Return the [X, Y] coordinate for the center point of the cell that contains the specified text.  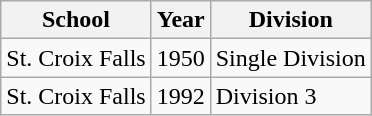
School [76, 20]
Year [180, 20]
Single Division [290, 58]
Division [290, 20]
1950 [180, 58]
1992 [180, 96]
Division 3 [290, 96]
